Search for the cell housing the specified text and yield its (x, y) center coordinate. 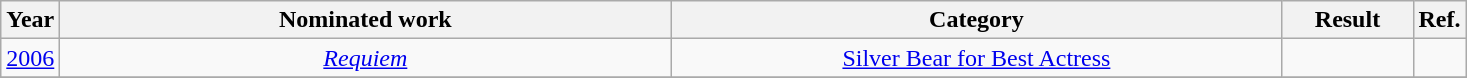
Year (30, 20)
Nominated work (366, 20)
Silver Bear for Best Actress (976, 58)
Result (1348, 20)
Requiem (366, 58)
Ref. (1440, 20)
2006 (30, 58)
Category (976, 20)
